Scan for the cell matching the given text and deliver its (X, Y) coordinate at center. 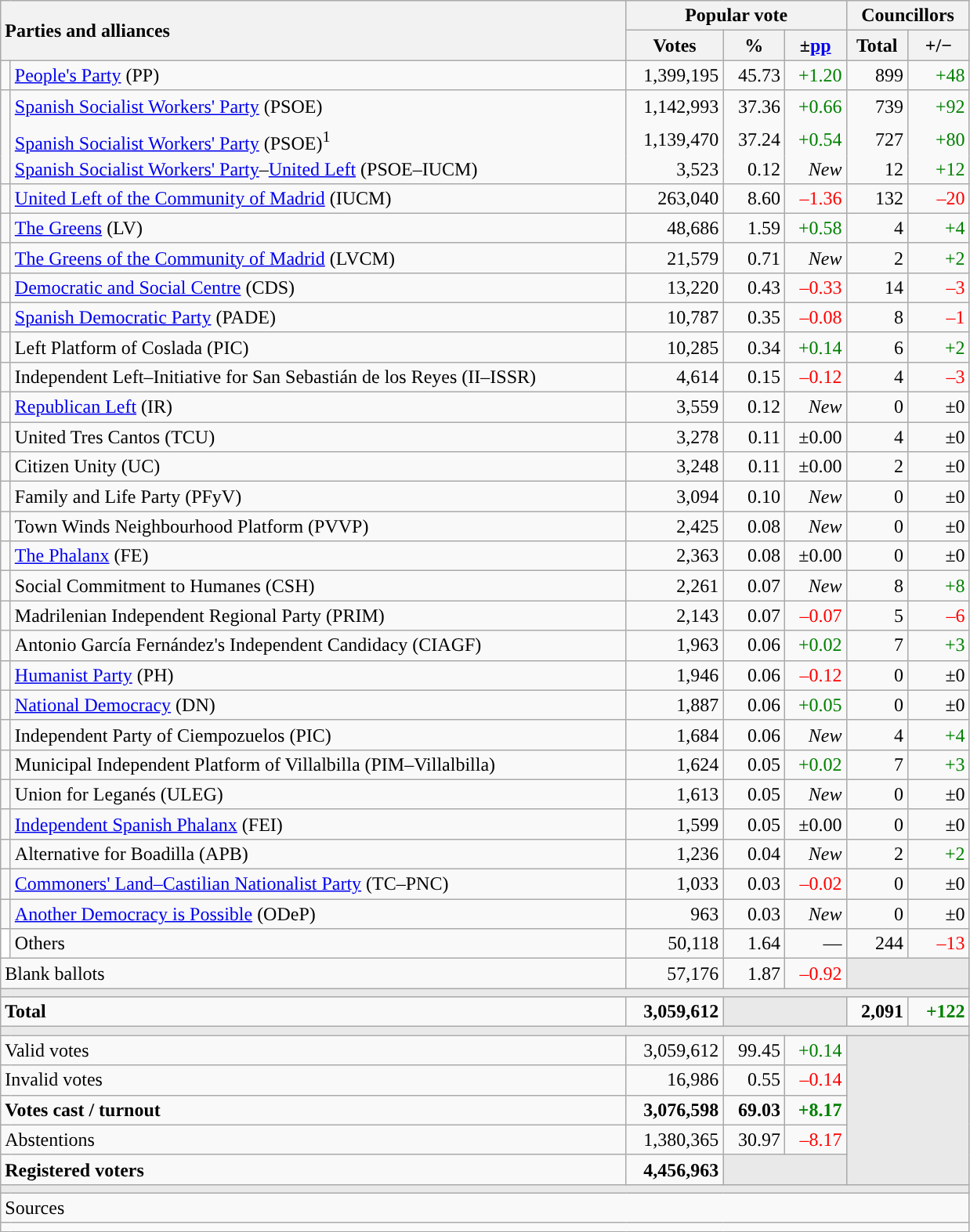
0.34 (754, 347)
–0.02 (815, 884)
Democratic and Social Centre (CDS) (318, 287)
0.04 (754, 854)
Municipal Independent Platform of Villalbilla (PIM–Villalbilla) (318, 764)
3,076,598 (675, 1110)
21,579 (675, 258)
Commoners' Land–Castilian Nationalist Party (TC–PNC) (318, 884)
8.60 (754, 198)
1,684 (675, 735)
Republican Left (IR) (318, 407)
963 (675, 914)
+8 (939, 586)
+48 (939, 75)
Votes (675, 45)
4,456,963 (675, 1169)
Votes cast / turnout (313, 1110)
30.97 (754, 1140)
–0.33 (815, 287)
12 (878, 170)
–0.14 (815, 1080)
1,033 (675, 884)
Spanish Socialist Workers' Party–United Left (PSOE–IUCM) (318, 170)
Alternative for Boadilla (APB) (318, 854)
1,380,365 (675, 1140)
3,523 (675, 170)
0.15 (754, 377)
Spanish Socialist Workers' Party (PSOE)1 (318, 140)
0.43 (754, 287)
— (815, 944)
People's Party (PP) (318, 75)
1,887 (675, 705)
Invalid votes (313, 1080)
1,399,195 (675, 75)
–0.07 (815, 616)
Town Winds Neighbourhood Platform (PVVP) (318, 526)
2,261 (675, 586)
+80 (939, 140)
+8.17 (815, 1110)
Independent Left–Initiative for San Sebastián de los Reyes (II–ISSR) (318, 377)
–6 (939, 616)
1,613 (675, 794)
1,236 (675, 854)
3,278 (675, 437)
Madrilenian Independent Regional Party (PRIM) (318, 616)
2,091 (878, 1012)
0.71 (754, 258)
1,139,470 (675, 140)
6 (878, 347)
2,143 (675, 616)
10,285 (675, 347)
Citizen Unity (UC) (318, 467)
±pp (815, 45)
Others (318, 944)
244 (878, 944)
Valid votes (313, 1050)
Humanist Party (PH) (318, 675)
–8.17 (815, 1140)
1.87 (754, 974)
Independent Spanish Phalanx (FEI) (318, 824)
+/− (939, 45)
+122 (939, 1012)
45.73 (754, 75)
United Tres Cantos (TCU) (318, 437)
Spanish Socialist Workers' Party (PSOE) (318, 107)
10,787 (675, 317)
899 (878, 75)
% (754, 45)
1,946 (675, 675)
2,425 (675, 526)
Another Democracy is Possible (ODeP) (318, 914)
263,040 (675, 198)
Left Platform of Coslada (PIC) (318, 347)
69.03 (754, 1110)
Family and Life Party (PFyV) (318, 497)
1.64 (754, 944)
Blank ballots (313, 974)
99.45 (754, 1050)
Abstentions (313, 1140)
3,094 (675, 497)
Independent Party of Ciempozuelos (PIC) (318, 735)
Parties and alliances (313, 31)
13,220 (675, 287)
Union for Leganés (ULEG) (318, 794)
Spanish Democratic Party (PADE) (318, 317)
1,963 (675, 645)
1,624 (675, 764)
United Left of the Community of Madrid (IUCM) (318, 198)
5 (878, 616)
37.36 (754, 107)
Antonio García Fernández's Independent Candidacy (CIAGF) (318, 645)
–20 (939, 198)
14 (878, 287)
0.10 (754, 497)
132 (878, 198)
2,363 (675, 556)
+0.58 (815, 228)
727 (878, 140)
1.59 (754, 228)
The Phalanx (FE) (318, 556)
–13 (939, 944)
1,142,993 (675, 107)
+92 (939, 107)
0.35 (754, 317)
National Democracy (DN) (318, 705)
0.55 (754, 1080)
Social Commitment to Humanes (CSH) (318, 586)
1,599 (675, 824)
48,686 (675, 228)
The Greens (LV) (318, 228)
Sources (485, 1208)
3,248 (675, 467)
+0.54 (815, 140)
Popular vote (737, 16)
Councillors (907, 16)
16,986 (675, 1080)
4,614 (675, 377)
–0.08 (815, 317)
+1.20 (815, 75)
37.24 (754, 140)
739 (878, 107)
–0.92 (815, 974)
–1.36 (815, 198)
–1 (939, 317)
57,176 (675, 974)
50,118 (675, 944)
+0.05 (815, 705)
+0.66 (815, 107)
Registered voters (313, 1169)
3,559 (675, 407)
The Greens of the Community of Madrid (LVCM) (318, 258)
+12 (939, 170)
